Determine the [x, y] coordinate at the center of the cell enclosing the given text.  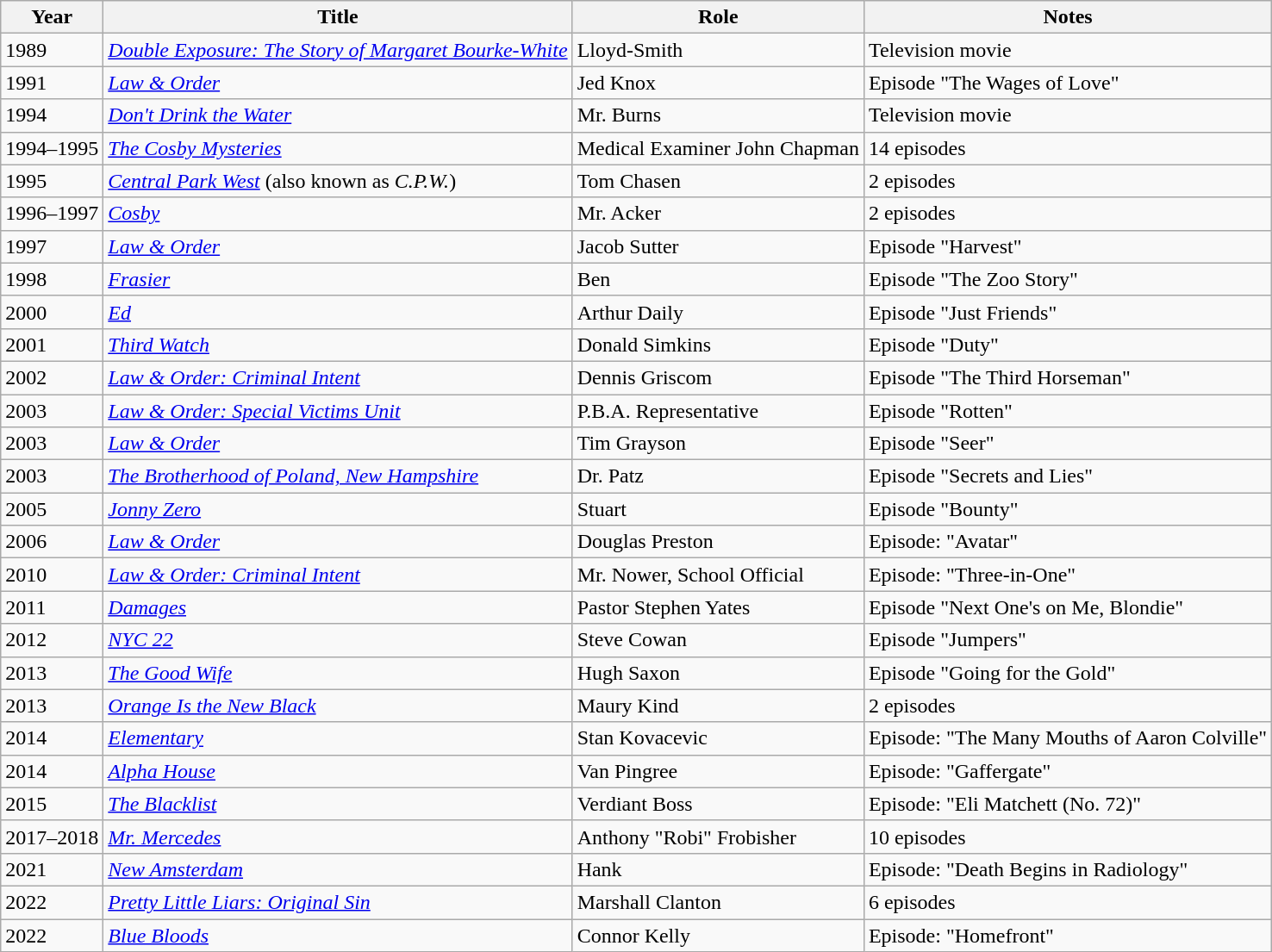
Arthur Daily [718, 312]
1995 [52, 181]
P.B.A. Representative [718, 411]
Episode "Rotten" [1067, 411]
Title [338, 17]
Hank [718, 869]
6 episodes [1067, 902]
Verdiant Boss [718, 804]
Episode "Secrets and Lies" [1067, 476]
2005 [52, 509]
The Good Wife [338, 673]
14 episodes [1067, 148]
2011 [52, 607]
Alpha House [338, 771]
2000 [52, 312]
10 episodes [1067, 837]
Damages [338, 607]
Donald Simkins [718, 345]
The Blacklist [338, 804]
Episode "The Third Horseman" [1067, 377]
Pastor Stephen Yates [718, 607]
1994 [52, 115]
Marshall Clanton [718, 902]
1994–1995 [52, 148]
Lloyd-Smith [718, 50]
Frasier [338, 279]
The Cosby Mysteries [338, 148]
Double Exposure: The Story of Margaret Bourke-White [338, 50]
Tim Grayson [718, 444]
Don't Drink the Water [338, 115]
Episode: "Death Begins in Radiology" [1067, 869]
Orange Is the New Black [338, 706]
Episode "Harvest" [1067, 246]
Episode "Jumpers" [1067, 640]
1989 [52, 50]
1997 [52, 246]
Mr. Nower, School Official [718, 575]
Hugh Saxon [718, 673]
Medical Examiner John Chapman [718, 148]
NYC 22 [338, 640]
Episode: "Three-in-One" [1067, 575]
2006 [52, 542]
2017–2018 [52, 837]
1996–1997 [52, 214]
Cosby [338, 214]
1991 [52, 83]
Elementary [338, 738]
Ed [338, 312]
Tom Chasen [718, 181]
Blue Bloods [338, 935]
Notes [1067, 17]
Episode: "Eli Matchett (No. 72)" [1067, 804]
Maury Kind [718, 706]
Episode "Next One's on Me, Blondie" [1067, 607]
Mr. Burns [718, 115]
Episode "Bounty" [1067, 509]
Jacob Sutter [718, 246]
2002 [52, 377]
Episode "Seer" [1067, 444]
The Brotherhood of Poland, New Hampshire [338, 476]
Episode "The Zoo Story" [1067, 279]
Van Pingree [718, 771]
Douglas Preston [718, 542]
2021 [52, 869]
Episode "The Wages of Love" [1067, 83]
2015 [52, 804]
Ben [718, 279]
Anthony "Robi" Frobisher [718, 837]
Central Park West (also known as C.P.W.) [338, 181]
2001 [52, 345]
Episode: "Avatar" [1067, 542]
Year [52, 17]
Third Watch [338, 345]
2012 [52, 640]
Jed Knox [718, 83]
Episode "Just Friends" [1067, 312]
New Amsterdam [338, 869]
2010 [52, 575]
Steve Cowan [718, 640]
1998 [52, 279]
Connor Kelly [718, 935]
Dr. Patz [718, 476]
Stan Kovacevic [718, 738]
Episode "Going for the Gold" [1067, 673]
Episode: "The Many Mouths of Aaron Colville" [1067, 738]
Dennis Griscom [718, 377]
Jonny Zero [338, 509]
Episode "Duty" [1067, 345]
Stuart [718, 509]
Role [718, 17]
Pretty Little Liars: Original Sin [338, 902]
Mr. Mercedes [338, 837]
Episode: "Gaffergate" [1067, 771]
Mr. Acker [718, 214]
Law & Order: Special Victims Unit [338, 411]
Episode: "Homefront" [1067, 935]
